Find where the given text appears and provide that cell's center as (x, y) coordinate. 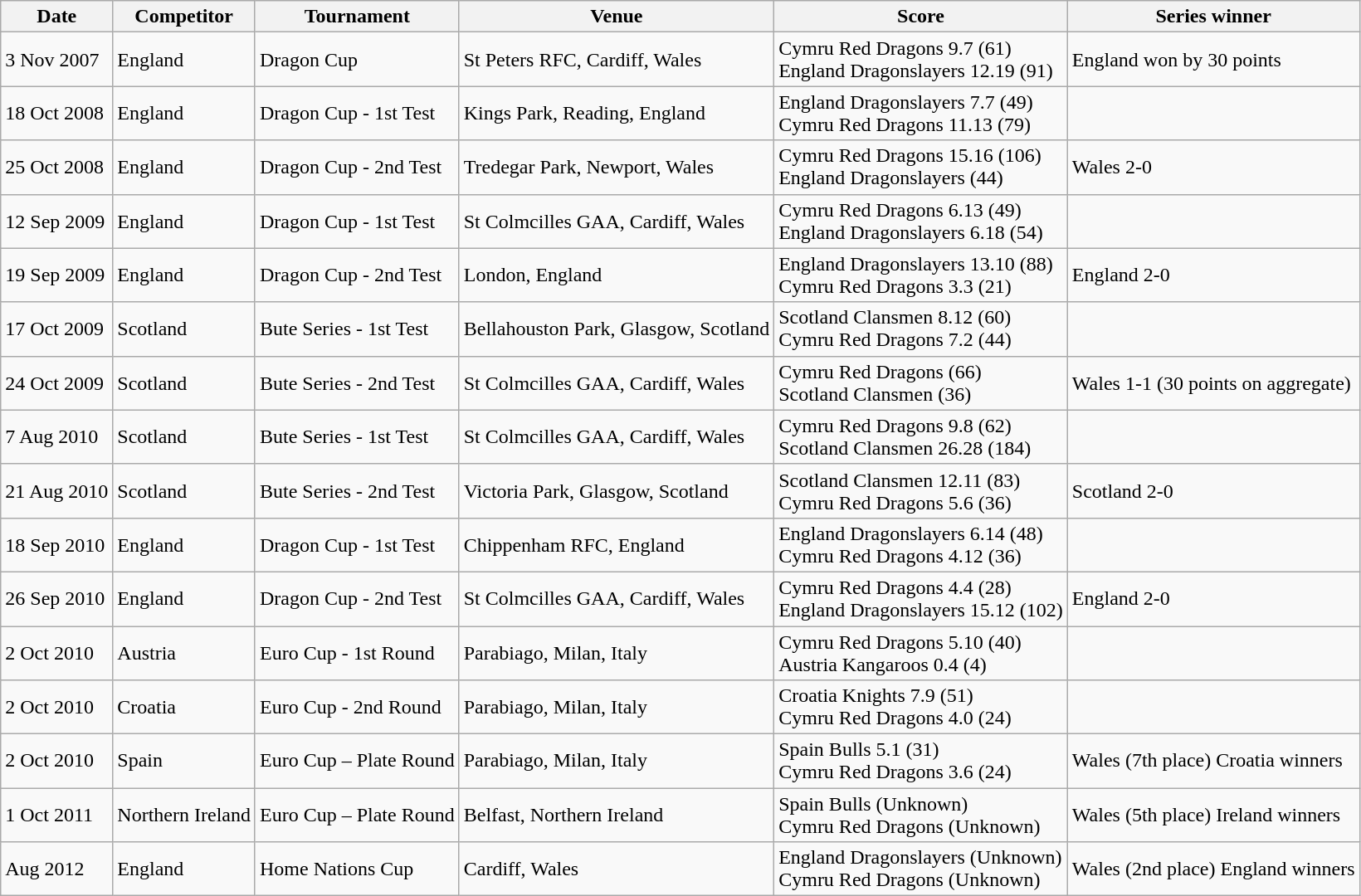
England Dragonslayers (Unknown)Cymru Red Dragons (Unknown) (921, 869)
Wales 1-1 (30 points on aggregate) (1213, 383)
Croatia (184, 707)
St Peters RFC, Cardiff, Wales (616, 60)
24 Oct 2009 (56, 383)
Cymru Red Dragons 9.8 (62)Scotland Clansmen 26.28 (184) (921, 436)
18 Oct 2008 (56, 113)
Cymru Red Dragons 4.4 (28)England Dragonslayers 15.12 (102) (921, 599)
Aug 2012 (56, 869)
Croatia Knights 7.9 (51)Cymru Red Dragons 4.0 (24) (921, 707)
19 Sep 2009 (56, 275)
Cymru Red Dragons 5.10 (40)Austria Kangaroos 0.4 (4) (921, 652)
Cymru Red Dragons (66)Scotland Clansmen (36) (921, 383)
Austria (184, 652)
25 Oct 2008 (56, 168)
1 Oct 2011 (56, 815)
Competitor (184, 17)
Score (921, 17)
Spain Bulls (Unknown)Cymru Red Dragons (Unknown) (921, 815)
18 Sep 2010 (56, 544)
Belfast, Northern Ireland (616, 815)
Tredegar Park, Newport, Wales (616, 168)
England Dragonslayers 6.14 (48)Cymru Red Dragons 4.12 (36) (921, 544)
3 Nov 2007 (56, 60)
Venue (616, 17)
Cymru Red Dragons 15.16 (106)England Dragonslayers (44) (921, 168)
Spain (184, 762)
Wales 2-0 (1213, 168)
London, England (616, 275)
Cymru Red Dragons 6.13 (49)England Dragonslayers 6.18 (54) (921, 221)
Euro Cup - 1st Round (357, 652)
Northern Ireland (184, 815)
26 Sep 2010 (56, 599)
12 Sep 2009 (56, 221)
Series winner (1213, 17)
Wales (2nd place) England winners (1213, 869)
7 Aug 2010 (56, 436)
Scotland Clansmen 8.12 (60)Cymru Red Dragons 7.2 (44) (921, 329)
Kings Park, Reading, England (616, 113)
Scotland Clansmen 12.11 (83)Cymru Red Dragons 5.6 (36) (921, 491)
Tournament (357, 17)
Cardiff, Wales (616, 869)
Wales (5th place) Ireland winners (1213, 815)
Scotland 2-0 (1213, 491)
England won by 30 points (1213, 60)
Bellahouston Park, Glasgow, Scotland (616, 329)
Wales (7th place) Croatia winners (1213, 762)
Victoria Park, Glasgow, Scotland (616, 491)
Home Nations Cup (357, 869)
Dragon Cup (357, 60)
17 Oct 2009 (56, 329)
Euro Cup - 2nd Round (357, 707)
England Dragonslayers 13.10 (88)Cymru Red Dragons 3.3 (21) (921, 275)
Date (56, 17)
Cymru Red Dragons 9.7 (61)England Dragonslayers 12.19 (91) (921, 60)
Chippenham RFC, England (616, 544)
21 Aug 2010 (56, 491)
England Dragonslayers 7.7 (49)Cymru Red Dragons 11.13 (79) (921, 113)
Spain Bulls 5.1 (31)Cymru Red Dragons 3.6 (24) (921, 762)
